Extract the (X, Y) coordinate from the center of the cell holding the provided text.  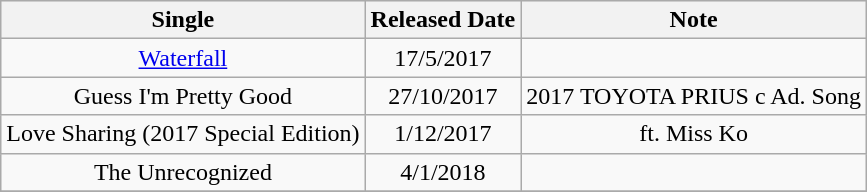
Released Date (443, 20)
2017 TOYOTA PRIUS c Ad. Song (694, 96)
Single (183, 20)
Love Sharing (2017 Special Edition) (183, 134)
ft. Miss Ko (694, 134)
Waterfall (183, 58)
Note (694, 20)
Guess I'm Pretty Good (183, 96)
4/1/2018 (443, 172)
1/12/2017 (443, 134)
27/10/2017 (443, 96)
17/5/2017 (443, 58)
The Unrecognized (183, 172)
